Scan for the cell matching the given text and deliver its [x, y] coordinate at center. 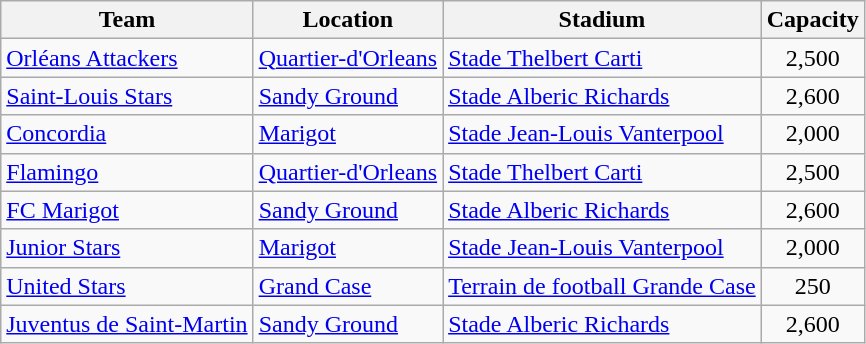
Juventus de Saint-Martin [127, 324]
Saint-Louis Stars [127, 96]
Flamingo [127, 172]
FC Marigot [127, 210]
Orléans Attackers [127, 58]
Junior Stars [127, 248]
250 [812, 286]
Location [348, 20]
Grand Case [348, 286]
Stadium [602, 20]
Team [127, 20]
United Stars [127, 286]
Terrain de football Grande Case [602, 286]
Concordia [127, 134]
Capacity [812, 20]
